Provide the (x, y) coordinate of the cell's center where the given text is located.  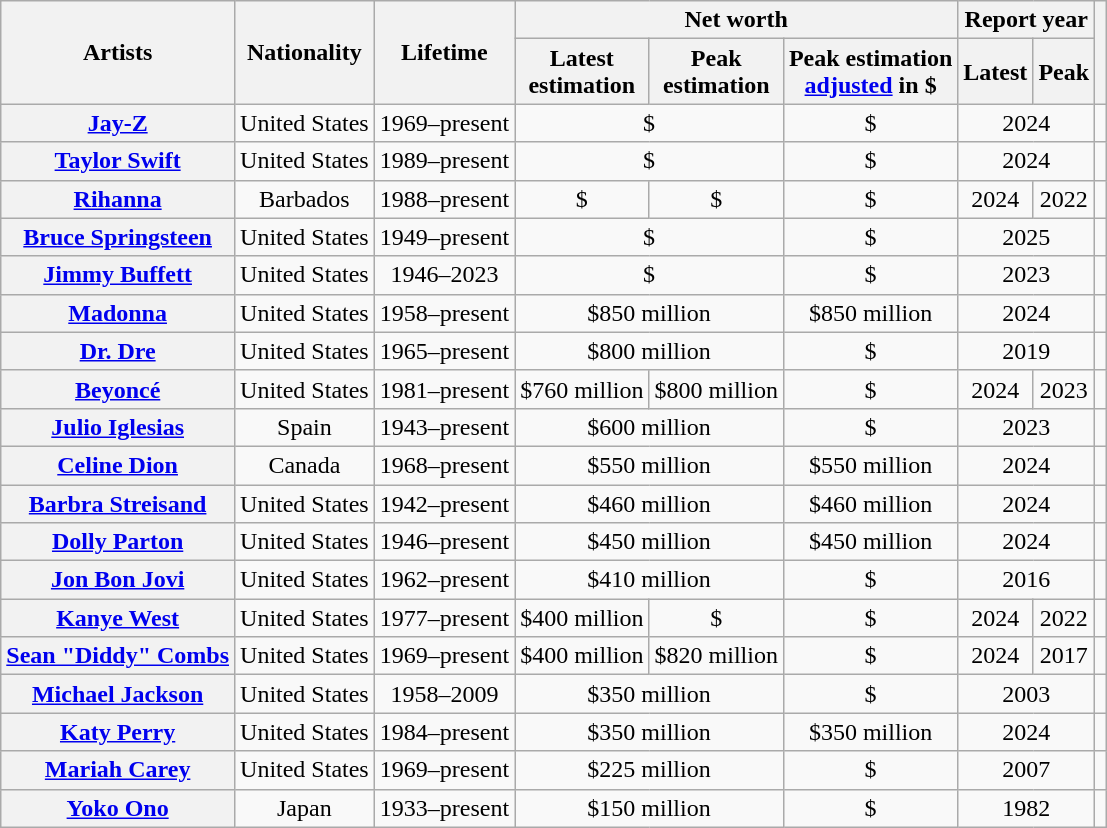
Dolly Parton (118, 542)
Jimmy Buffett (118, 275)
2025 (1026, 237)
1958–present (444, 313)
$150 million (650, 808)
Nationality (305, 52)
Latestestimation (582, 72)
Jay-Z (118, 123)
Japan (305, 808)
2003 (1026, 694)
$410 million (650, 580)
Beyoncé (118, 389)
Rihanna (118, 199)
1962–present (444, 580)
Net worth (736, 20)
Madonna (118, 313)
Artists (118, 52)
Taylor Swift (118, 161)
Lifetime (444, 52)
Yoko Ono (118, 808)
$600 million (650, 427)
1989–present (444, 161)
1981–present (444, 389)
1946–2023 (444, 275)
1949–present (444, 237)
Spain (305, 427)
$225 million (650, 770)
1942–present (444, 503)
Peak estimationadjusted in $ (870, 72)
2019 (1026, 351)
1965–present (444, 351)
1977–present (444, 618)
Jon Bon Jovi (118, 580)
Celine Dion (118, 465)
Michael Jackson (118, 694)
Kanye West (118, 618)
Barbados (305, 199)
Latest (996, 72)
Mariah Carey (118, 770)
Dr. Dre (118, 351)
1984–present (444, 732)
2017 (1064, 656)
1982 (1026, 808)
Report year (1026, 20)
Peakestimation (716, 72)
Julio Iglesias (118, 427)
1988–present (444, 199)
1946–present (444, 542)
$760 million (582, 389)
Sean "Diddy" Combs (118, 656)
1958–2009 (444, 694)
Peak (1064, 72)
1968–present (444, 465)
1933–present (444, 808)
Canada (305, 465)
1943–present (444, 427)
Bruce Springsteen (118, 237)
2016 (1026, 580)
$820 million (716, 656)
Katy Perry (118, 732)
Barbra Streisand (118, 503)
2007 (1026, 770)
